From the cell containing the given text, extract its center point as [X, Y] coordinate. 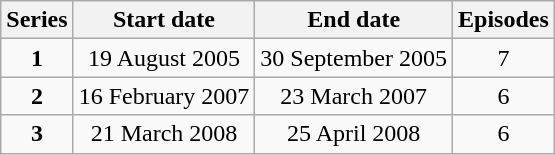
3 [37, 134]
2 [37, 96]
16 February 2007 [164, 96]
7 [504, 58]
Series [37, 20]
23 March 2007 [354, 96]
1 [37, 58]
End date [354, 20]
25 April 2008 [354, 134]
21 March 2008 [164, 134]
19 August 2005 [164, 58]
30 September 2005 [354, 58]
Start date [164, 20]
Episodes [504, 20]
